Scan for the cell matching the given text and deliver its (x, y) coordinate at center. 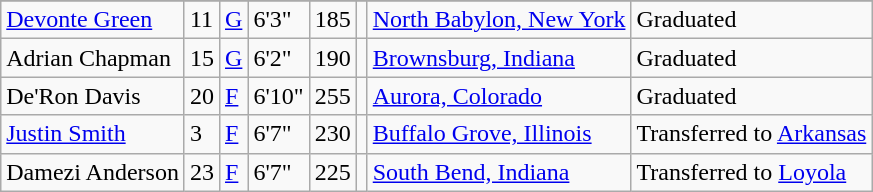
Devonte Green (93, 20)
20 (202, 96)
225 (332, 172)
255 (332, 96)
6'3" (278, 20)
Brownsburg, Indiana (499, 58)
185 (332, 20)
Transferred to Loyola (752, 172)
23 (202, 172)
6'2" (278, 58)
230 (332, 134)
Transferred to Arkansas (752, 134)
190 (332, 58)
3 (202, 134)
Aurora, Colorado (499, 96)
Buffalo Grove, Illinois (499, 134)
South Bend, Indiana (499, 172)
Justin Smith (93, 134)
11 (202, 20)
Damezi Anderson (93, 172)
North Babylon, New York (499, 20)
6'10" (278, 96)
15 (202, 58)
De'Ron Davis (93, 96)
Adrian Chapman (93, 58)
